Detect which cell encompasses the target text, then output its (x, y) center coordinate. 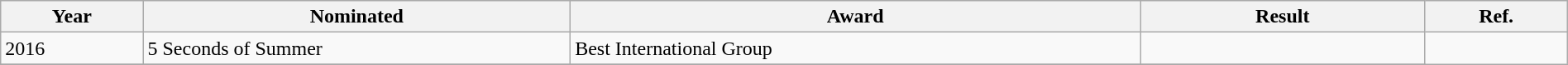
2016 (72, 48)
Year (72, 17)
5 Seconds of Summer (357, 48)
Result (1283, 17)
Award (855, 17)
Nominated (357, 17)
Ref. (1496, 17)
Best International Group (855, 48)
